Determine the (X, Y) coordinate at the center of the cell enclosing the given text.  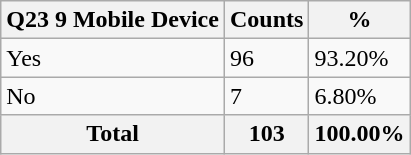
Counts (266, 20)
6.80% (360, 96)
No (113, 96)
93.20% (360, 58)
Total (113, 134)
100.00% (360, 134)
Yes (113, 58)
% (360, 20)
Q23 9 Mobile Device (113, 20)
96 (266, 58)
103 (266, 134)
7 (266, 96)
